Return the (x, y) coordinate for the center point of the cell that contains the specified text.  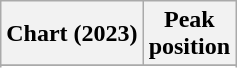
Peakposition (189, 34)
Chart (2023) (72, 34)
